Find where the given text appears and provide that cell's center as (X, Y) coordinate. 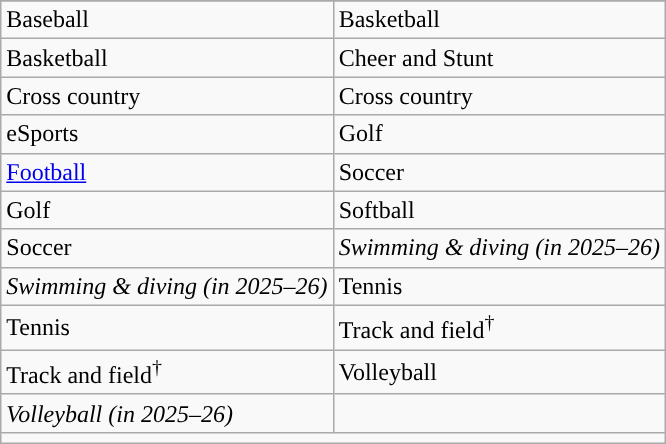
Volleyball (in 2025–26) (167, 413)
Cheer and Stunt (499, 58)
Softball (499, 210)
Football (167, 172)
Volleyball (499, 372)
eSports (167, 134)
Baseball (167, 20)
